Extract the [X, Y] coordinate from the center of the cell holding the provided text.  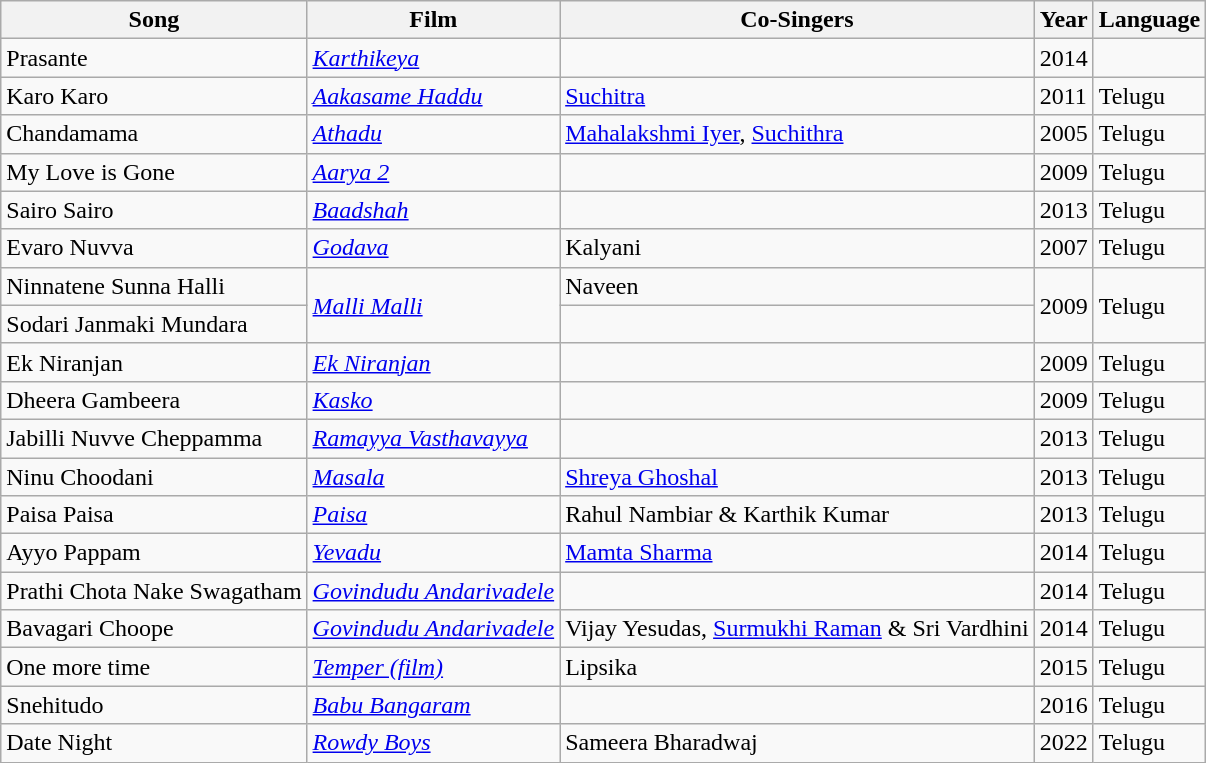
Co-Singers [798, 20]
Evaro Nuvva [154, 248]
Karthikeya [434, 58]
Paisa Paisa [154, 515]
Snehitudo [154, 705]
Naveen [798, 286]
Year [1064, 20]
2022 [1064, 743]
Bavagari Choope [154, 629]
Yevadu [434, 553]
Jabilli Nuvve Cheppamma [154, 438]
Rahul Nambiar & Karthik Kumar [798, 515]
Malli Malli [434, 305]
Lipsika [798, 667]
Rowdy Boys [434, 743]
Baadshah [434, 210]
Shreya Ghoshal [798, 477]
Prasante [154, 58]
Date Night [154, 743]
Athadu [434, 134]
One more time [154, 667]
Sameera Bharadwaj [798, 743]
2007 [1064, 248]
Prathi Chota Nake Swagatham [154, 591]
Kalyani [798, 248]
2016 [1064, 705]
Ramayya Vasthavayya [434, 438]
2005 [1064, 134]
Dheera Gambeera [154, 400]
Aakasame Haddu [434, 96]
Temper (film) [434, 667]
Ninu Choodani [154, 477]
Paisa [434, 515]
Ninnatene Sunna Halli [154, 286]
Masala [434, 477]
Chandamama [154, 134]
Mahalakshmi Iyer, Suchithra [798, 134]
Language [1149, 20]
Mamta Sharma [798, 553]
Ayyo Pappam [154, 553]
My Love is Gone [154, 172]
2015 [1064, 667]
Aarya 2 [434, 172]
Vijay Yesudas, Surmukhi Raman & Sri Vardhini [798, 629]
Song [154, 20]
Suchitra [798, 96]
Godava [434, 248]
Film [434, 20]
Karo Karo [154, 96]
Sodari Janmaki Mundara [154, 324]
Kasko [434, 400]
Sairo Sairo [154, 210]
Babu Bangaram [434, 705]
2011 [1064, 96]
